Locate the cell with the specified text and output its [x, y] center coordinate. 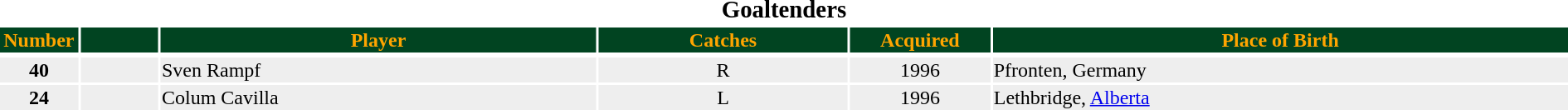
40 [39, 70]
L [723, 97]
Place of Birth [1280, 40]
Number [39, 40]
Player [378, 40]
24 [39, 97]
Colum Cavilla [378, 97]
Acquired [919, 40]
Sven Rampf [378, 70]
Lethbridge, Alberta [1280, 97]
Pfronten, Germany [1280, 70]
R [723, 70]
Catches [723, 40]
